Locate the cell with the specified text and output its (x, y) center coordinate. 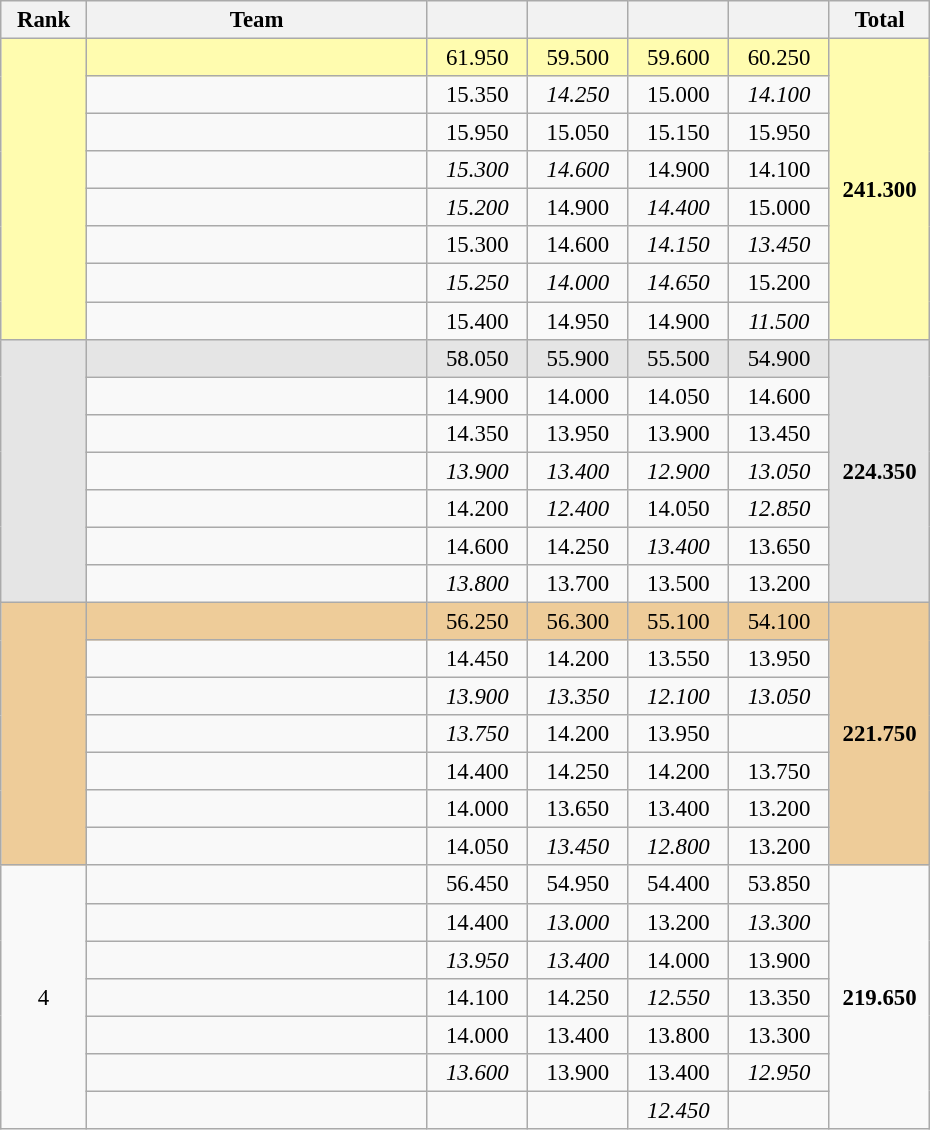
56.450 (478, 885)
12.100 (678, 697)
54.900 (780, 358)
12.850 (780, 509)
11.500 (780, 321)
13.700 (578, 584)
14.450 (478, 659)
14.350 (478, 433)
14.150 (678, 245)
12.400 (578, 509)
54.950 (578, 885)
55.900 (578, 358)
55.100 (678, 621)
13.500 (678, 584)
4 (44, 998)
13.000 (578, 922)
54.100 (780, 621)
59.500 (578, 58)
12.950 (780, 1073)
12.450 (678, 1110)
15.150 (678, 133)
219.650 (880, 998)
54.400 (678, 885)
221.750 (880, 734)
56.250 (478, 621)
15.250 (478, 283)
58.050 (478, 358)
Team (256, 20)
53.850 (780, 885)
224.350 (880, 470)
59.600 (678, 58)
15.050 (578, 133)
14.650 (678, 283)
13.600 (478, 1073)
14.950 (578, 321)
Total (880, 20)
12.900 (678, 471)
55.500 (678, 358)
13.550 (678, 659)
12.800 (678, 847)
241.300 (880, 190)
60.250 (780, 58)
15.350 (478, 95)
15.400 (478, 321)
56.300 (578, 621)
61.950 (478, 58)
12.550 (678, 997)
Rank (44, 20)
